Pinpoint the cell where the given text exists, returning its (X, Y) midpoint coordinate. 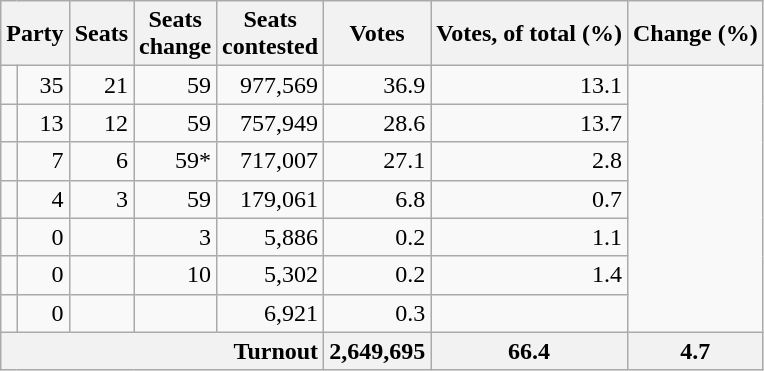
13.7 (530, 123)
59* (176, 161)
4.7 (695, 351)
36.9 (378, 85)
6 (101, 161)
Seats (101, 34)
Party (35, 34)
6.8 (378, 199)
66.4 (530, 351)
1.1 (530, 237)
5,886 (270, 237)
977,569 (270, 85)
21 (101, 85)
27.1 (378, 161)
179,061 (270, 199)
4 (43, 199)
Change (%) (695, 34)
28.6 (378, 123)
Votes, of total (%) (530, 34)
2.8 (530, 161)
7 (43, 161)
Seats contested (270, 34)
13 (43, 123)
12 (101, 123)
757,949 (270, 123)
Turnout (162, 351)
Seats change (176, 34)
2,649,695 (378, 351)
13.1 (530, 85)
717,007 (270, 161)
10 (176, 275)
Votes (378, 34)
0.3 (378, 313)
35 (43, 85)
1.4 (530, 275)
0.7 (530, 199)
6,921 (270, 313)
5,302 (270, 275)
